Identify which cell holds the provided text, then report its [X, Y] central coordinate. 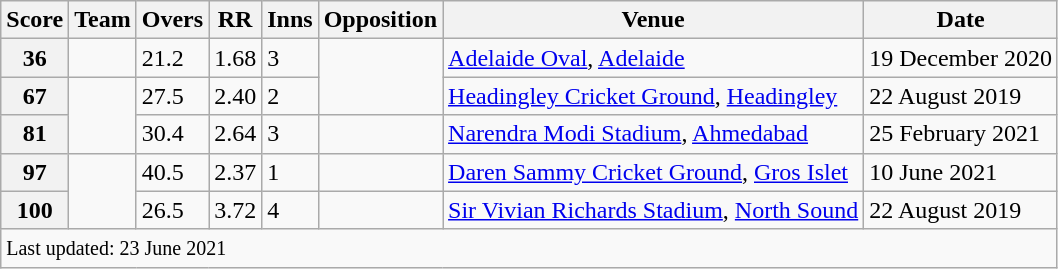
36 [35, 58]
21.2 [172, 58]
3.72 [236, 210]
2.40 [236, 96]
30.4 [172, 134]
10 June 2021 [961, 172]
2.37 [236, 172]
27.5 [172, 96]
Venue [654, 20]
Sir Vivian Richards Stadium, North Sound [654, 210]
4 [290, 210]
2 [290, 96]
19 December 2020 [961, 58]
Last updated: 23 June 2021 [530, 248]
Narendra Modi Stadium, Ahmedabad [654, 134]
67 [35, 96]
Daren Sammy Cricket Ground, Gros Islet [654, 172]
Overs [172, 20]
1.68 [236, 58]
Team [103, 20]
97 [35, 172]
25 February 2021 [961, 134]
Adelaide Oval, Adelaide [654, 58]
2.64 [236, 134]
26.5 [172, 210]
RR [236, 20]
Score [35, 20]
40.5 [172, 172]
Opposition [380, 20]
Inns [290, 20]
Headingley Cricket Ground, Headingley [654, 96]
81 [35, 134]
100 [35, 210]
Date [961, 20]
1 [290, 172]
